Provide the (x, y) coordinate of the cell's center where the given text is located.  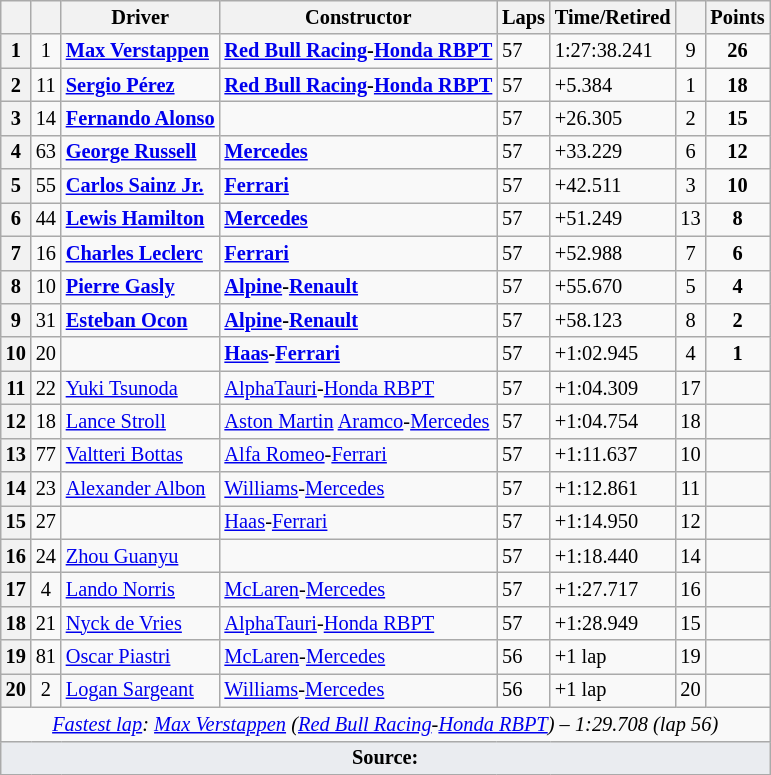
Lando Norris (140, 589)
26 (738, 51)
+52.988 (613, 253)
Lewis Hamilton (140, 219)
27 (46, 522)
Max Verstappen (140, 51)
+1:27.717 (613, 589)
+1:04.309 (613, 388)
Laps (524, 17)
+51.249 (613, 219)
+55.670 (613, 287)
1:27:38.241 (613, 51)
Fernando Alonso (140, 118)
Valtteri Bottas (140, 455)
+1:02.945 (613, 354)
21 (46, 623)
Zhou Guanyu (140, 556)
Nyck de Vries (140, 623)
+33.229 (613, 152)
44 (46, 219)
24 (46, 556)
Pierre Gasly (140, 287)
+1:14.950 (613, 522)
+42.511 (613, 186)
+1:28.949 (613, 623)
Time/Retired (613, 17)
31 (46, 320)
Oscar Piastri (140, 657)
Logan Sargeant (140, 690)
77 (46, 455)
Carlos Sainz Jr. (140, 186)
George Russell (140, 152)
+1:11.637 (613, 455)
+58.123 (613, 320)
63 (46, 152)
Alexander Albon (140, 489)
Esteban Ocon (140, 320)
Aston Martin Aramco-Mercedes (359, 421)
Points (738, 17)
23 (46, 489)
+5.384 (613, 85)
Constructor (359, 17)
+1:12.861 (613, 489)
Sergio Pérez (140, 85)
Charles Leclerc (140, 253)
22 (46, 388)
81 (46, 657)
+1:04.754 (613, 421)
+1:18.440 (613, 556)
Lance Stroll (140, 421)
Yuki Tsunoda (140, 388)
Fastest lap: Max Verstappen (Red Bull Racing-Honda RBPT) – 1:29.708 (lap 56) (386, 724)
Source: (386, 758)
Driver (140, 17)
Alfa Romeo-Ferrari (359, 455)
55 (46, 186)
+26.305 (613, 118)
